Identify which cell holds the provided text, then report its [X, Y] central coordinate. 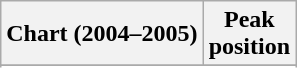
Chart (2004–2005) [102, 34]
Peakposition [249, 34]
